Provide the [x, y] coordinate of the cell's center where the given text is located.  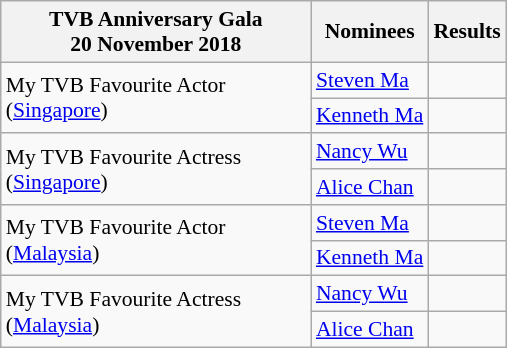
My TVB Favourite Actress (Malaysia) [156, 312]
Nominees [370, 32]
TVB Anniversary Gala 20 November 2018 [156, 32]
Results [466, 32]
My TVB Favourite Actress (Singapore) [156, 170]
My TVB Favourite Actor (Singapore) [156, 98]
My TVB Favourite Actor (Malaysia) [156, 240]
